Pinpoint the cell where the given text exists, returning its (X, Y) midpoint coordinate. 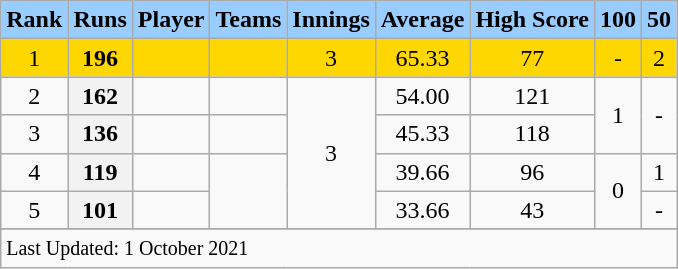
45.33 (422, 134)
Runs (100, 20)
39.66 (422, 172)
5 (34, 210)
121 (532, 96)
Innings (331, 20)
162 (100, 96)
Rank (34, 20)
96 (532, 172)
0 (618, 191)
119 (100, 172)
101 (100, 210)
77 (532, 58)
54.00 (422, 96)
Last Updated: 1 October 2021 (339, 248)
136 (100, 134)
65.33 (422, 58)
33.66 (422, 210)
High Score (532, 20)
Player (171, 20)
Average (422, 20)
4 (34, 172)
Teams (248, 20)
118 (532, 134)
50 (660, 20)
100 (618, 20)
43 (532, 210)
196 (100, 58)
